Extract the (X, Y) coordinate from the center of the cell holding the provided text.  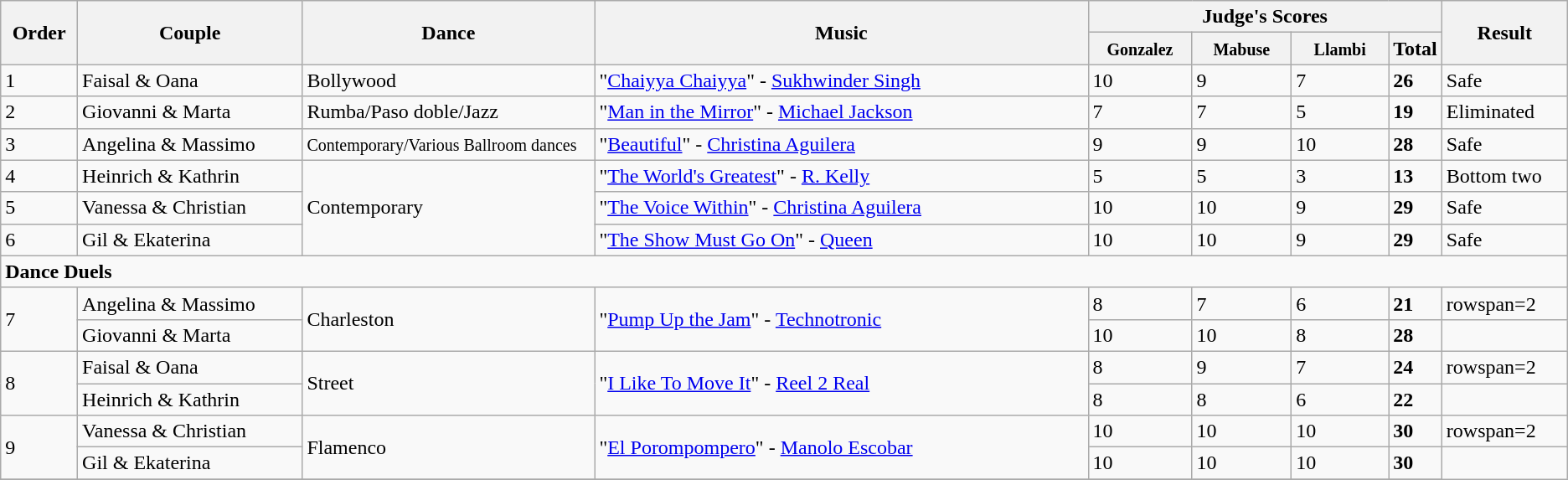
Contemporary/Various Ballroom dances (449, 144)
1 (39, 80)
24 (1416, 367)
22 (1416, 400)
Bollywood (449, 80)
Street (449, 383)
"The Show Must Go On" - Queen (841, 240)
"Chaiyya Chaiyya" - Sukhwinder Singh (841, 80)
19 (1416, 112)
Flamenco (449, 447)
"Beautiful" - Christina Aguilera (841, 144)
21 (1416, 303)
Couple (190, 33)
Result (1504, 33)
"Pump Up the Jam" - Technotronic (841, 319)
2 (39, 112)
Dance Duels (784, 271)
Bottom two (1504, 176)
13 (1416, 176)
Gonzalez (1140, 49)
26 (1416, 80)
Total (1416, 49)
Rumba/Paso doble/Jazz (449, 112)
"The Voice Within" - Christina Aguilera (841, 208)
Judge's Scores (1265, 17)
"El Porompompero" - Manolo Escobar (841, 447)
Eliminated (1504, 112)
Mabuse (1241, 49)
Dance (449, 33)
4 (39, 176)
Llambi (1340, 49)
Contemporary (449, 208)
"I Like To Move It" - Reel 2 Real (841, 383)
Music (841, 33)
"Man in the Mirror" - Michael Jackson (841, 112)
Charleston (449, 319)
"The World's Greatest" - R. Kelly (841, 176)
Order (39, 33)
